Capture the cell that displays the provided text and extract its [x, y] central coordinate. 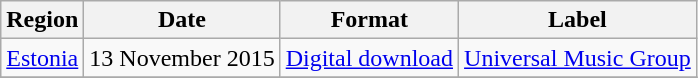
13 November 2015 [182, 58]
Estonia [42, 58]
Label [578, 20]
Date [182, 20]
Region [42, 20]
Universal Music Group [578, 58]
Digital download [369, 58]
Format [369, 20]
